From the cell containing the given text, extract its center point as (x, y) coordinate. 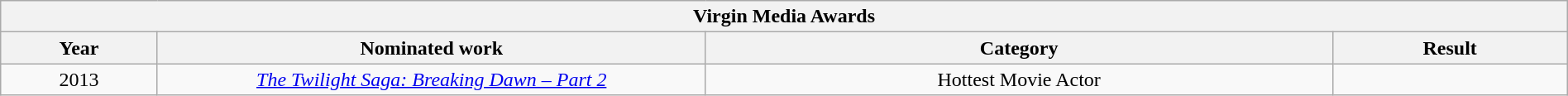
Virgin Media Awards (784, 17)
Category (1019, 48)
Year (79, 48)
The Twilight Saga: Breaking Dawn – Part 2 (432, 79)
Result (1450, 48)
Nominated work (432, 48)
2013 (79, 79)
Hottest Movie Actor (1019, 79)
